Extract the [x, y] coordinate from the center of the cell holding the provided text.  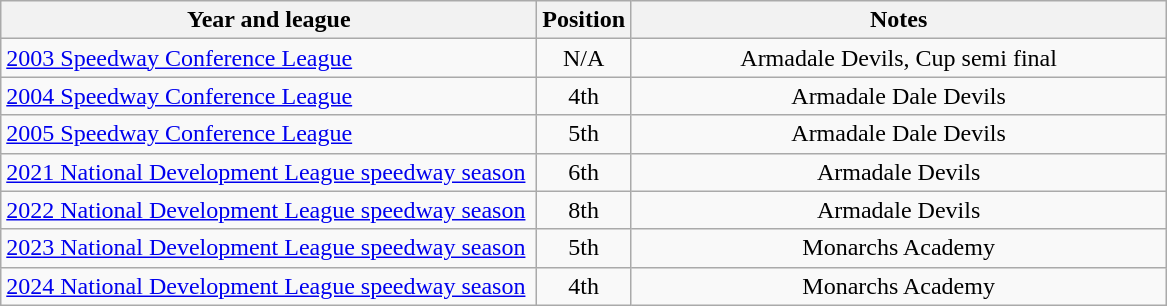
2023 National Development League speedway season [269, 248]
6th [584, 172]
Armadale Devils, Cup semi final [899, 58]
2021 National Development League speedway season [269, 172]
2005 Speedway Conference League [269, 134]
2003 Speedway Conference League [269, 58]
2004 Speedway Conference League [269, 96]
Notes [899, 20]
Year and league [269, 20]
N/A [584, 58]
2022 National Development League speedway season [269, 210]
8th [584, 210]
Position [584, 20]
2024 National Development League speedway season [269, 286]
